Identify which cell holds the provided text, then report its (x, y) central coordinate. 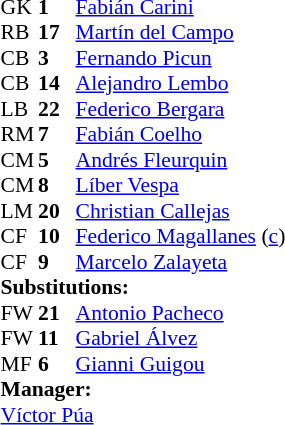
3 (57, 58)
RB (20, 33)
17 (57, 33)
8 (57, 185)
7 (57, 135)
6 (57, 364)
LB (20, 109)
21 (57, 313)
11 (57, 339)
5 (57, 160)
9 (57, 262)
RM (20, 135)
MF (20, 364)
10 (57, 237)
22 (57, 109)
14 (57, 83)
20 (57, 211)
LM (20, 211)
